Identify which cell holds the provided text, then report its (X, Y) central coordinate. 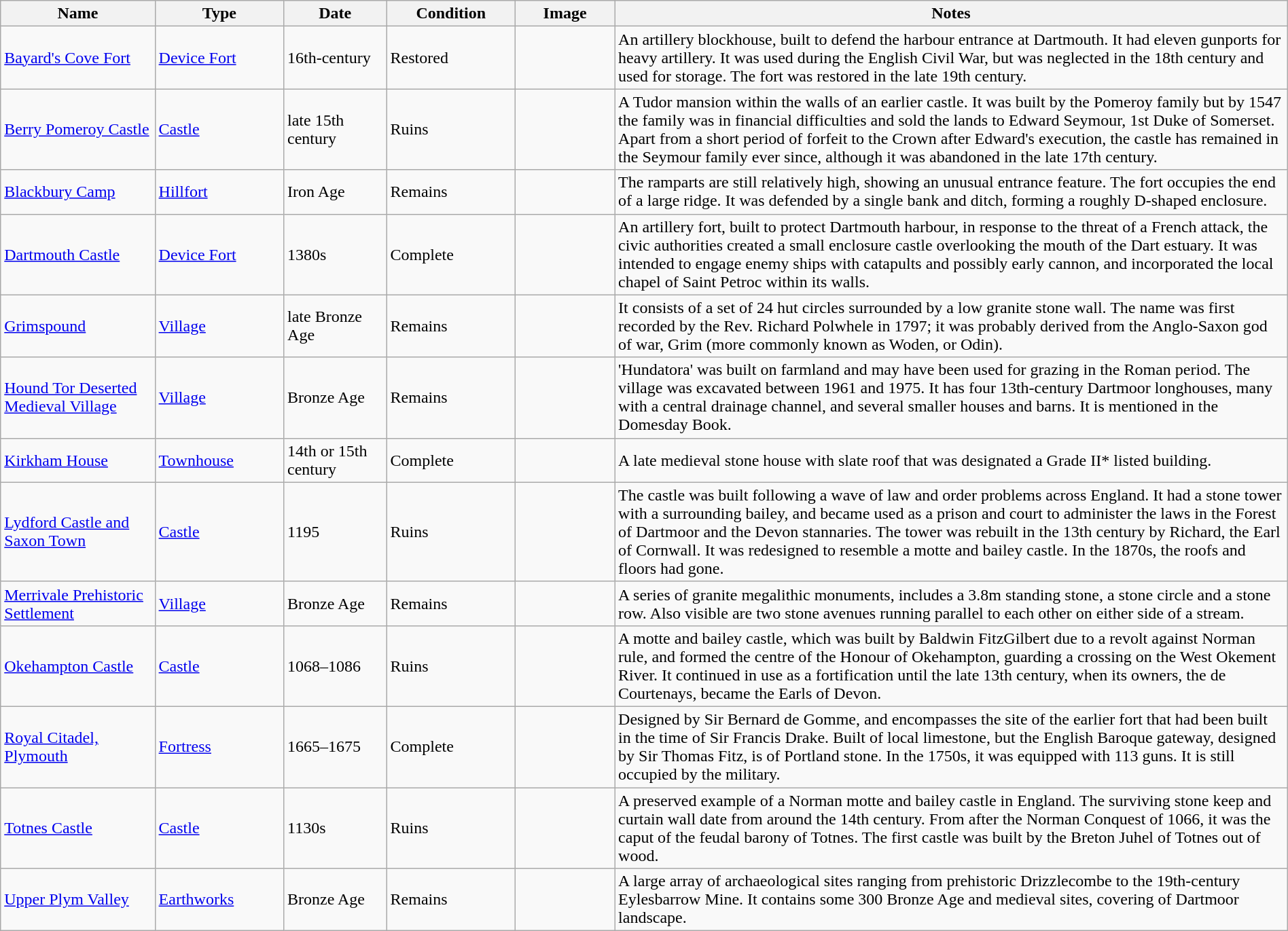
Iron Age (336, 191)
Kirkham House (77, 460)
Totnes Castle (77, 828)
Lydford Castle and Saxon Town (77, 532)
Notes (951, 14)
A late medieval stone house with slate roof that was designated a Grade II* listed building. (951, 460)
Fortress (219, 747)
1068–1086 (336, 665)
Royal Citadel, Plymouth (77, 747)
Date (336, 14)
Condition (451, 14)
late Bronze Age (336, 326)
1380s (336, 254)
Grimspound (77, 326)
16th-century (336, 58)
Hillfort (219, 191)
1195 (336, 532)
Okehampton Castle (77, 665)
Upper Plym Valley (77, 900)
Type (219, 14)
Restored (451, 58)
Bayard's Cove Fort (77, 58)
14th or 15th century (336, 460)
Townhouse (219, 460)
late 15th century (336, 129)
Name (77, 14)
Merrivale Prehistoric Settlement (77, 603)
1130s (336, 828)
Dartmouth Castle (77, 254)
Berry Pomeroy Castle (77, 129)
Blackbury Camp (77, 191)
1665–1675 (336, 747)
Hound Tor Deserted Medieval Village (77, 398)
Image (565, 14)
Earthworks (219, 900)
